Provide the [X, Y] coordinate of the cell's center where the given text is located.  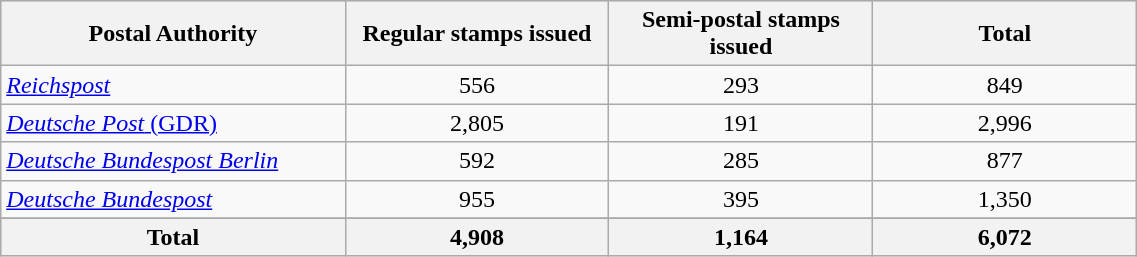
Semi-postal stamps issued [741, 34]
2,996 [1005, 123]
Reichspost [173, 85]
877 [1005, 161]
849 [1005, 85]
285 [741, 161]
1,350 [1005, 199]
6,072 [1005, 237]
Regular stamps issued [477, 34]
293 [741, 85]
Postal Authority [173, 34]
592 [477, 161]
556 [477, 85]
4,908 [477, 237]
955 [477, 199]
Deutsche Bundespost Berlin [173, 161]
Deutsche Post (GDR) [173, 123]
2,805 [477, 123]
395 [741, 199]
Deutsche Bundespost [173, 199]
1,164 [741, 237]
191 [741, 123]
